Find where the given text appears and provide that cell's center as [X, Y] coordinate. 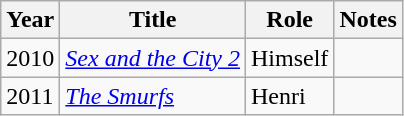
2011 [30, 96]
Notes [368, 20]
Year [30, 20]
Title [153, 20]
Himself [290, 58]
The Smurfs [153, 96]
Henri [290, 96]
2010 [30, 58]
Role [290, 20]
Sex and the City 2 [153, 58]
